Determine the (X, Y) coordinate at the center of the cell enclosing the given text.  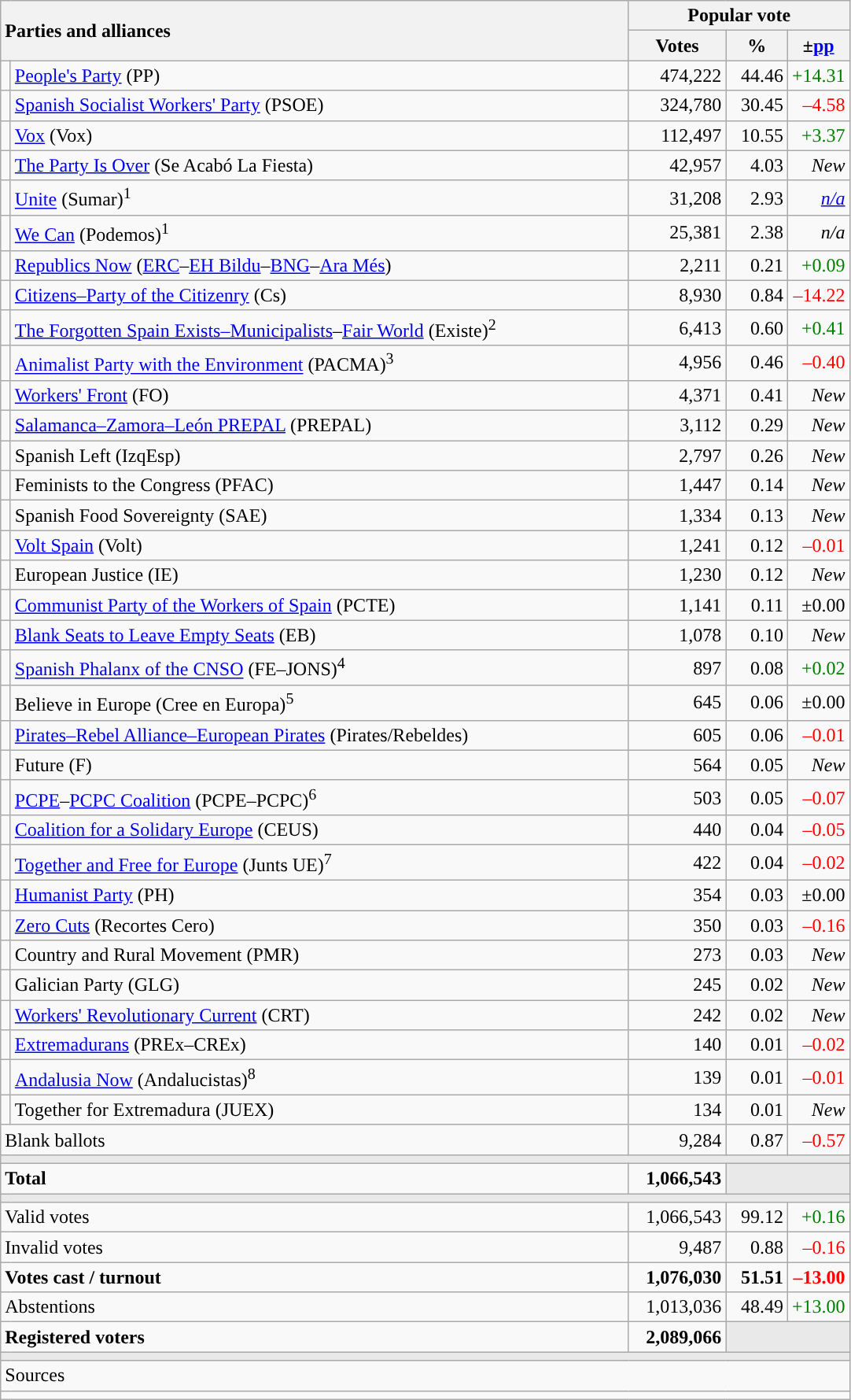
0.87 (757, 1140)
Invalid votes (315, 1247)
Parties and alliances (315, 31)
0.88 (757, 1247)
+0.41 (818, 327)
Salamanca–Zamora–León PREPAL (PREPAL) (319, 426)
–0.07 (818, 798)
422 (677, 863)
Volt Spain (Volt) (319, 545)
Unite (Sumar)1 (319, 198)
354 (677, 895)
99.12 (757, 1217)
+14.31 (818, 76)
Galician Party (GLG) (319, 985)
Sources (425, 1376)
503 (677, 798)
2,211 (677, 265)
0.84 (757, 295)
Believe in Europe (Cree en Europa)5 (319, 704)
–0.40 (818, 364)
+3.37 (818, 135)
2.38 (757, 233)
Animalist Party with the Environment (PACMA)3 (319, 364)
+0.16 (818, 1217)
Citizens–Party of the Citizenry (Cs) (319, 295)
Spanish Socialist Workers' Party (PSOE) (319, 105)
25,381 (677, 233)
3,112 (677, 426)
140 (677, 1045)
1,078 (677, 635)
1,334 (677, 515)
Future (F) (319, 765)
0.14 (757, 486)
564 (677, 765)
48.49 (757, 1307)
Together for Extremadura (JUEX) (319, 1110)
645 (677, 704)
Andalusia Now (Andalucistas)8 (319, 1078)
1,141 (677, 605)
Valid votes (315, 1217)
–14.22 (818, 295)
6,413 (677, 327)
Feminists to the Congress (PFAC) (319, 486)
2.93 (757, 198)
273 (677, 955)
Blank Seats to Leave Empty Seats (EB) (319, 635)
Coalition for a Solidary Europe (CEUS) (319, 830)
Humanist Party (PH) (319, 895)
The Party Is Over (Se Acabó La Fiesta) (319, 165)
Votes cast / turnout (315, 1277)
Total (315, 1179)
0.21 (757, 265)
350 (677, 925)
+13.00 (818, 1307)
European Justice (IE) (319, 575)
4.03 (757, 165)
8,930 (677, 295)
474,222 (677, 76)
Spanish Phalanx of the CNSO (FE–JONS)4 (319, 667)
134 (677, 1110)
0.11 (757, 605)
0.46 (757, 364)
Spanish Left (IzqEsp) (319, 456)
1,447 (677, 486)
605 (677, 735)
The Forgotten Spain Exists–Municipalists–Fair World (Existe)2 (319, 327)
0.10 (757, 635)
Votes (677, 46)
9,487 (677, 1247)
Vox (Vox) (319, 135)
112,497 (677, 135)
–13.00 (818, 1277)
+0.09 (818, 265)
1,241 (677, 545)
±pp (818, 46)
31,208 (677, 198)
% (757, 46)
0.41 (757, 395)
139 (677, 1078)
–0.57 (818, 1140)
0.13 (757, 515)
Zero Cuts (Recortes Cero) (319, 925)
Together and Free for Europe (Junts UE)7 (319, 863)
2,797 (677, 456)
Communist Party of the Workers of Spain (PCTE) (319, 605)
10.55 (757, 135)
Extremadurans (PREx–CREx) (319, 1045)
–0.05 (818, 830)
Workers' Front (FO) (319, 395)
Abstentions (315, 1307)
Pirates–Rebel Alliance–European Pirates (Pirates/Rebeldes) (319, 735)
1,013,036 (677, 1307)
42,957 (677, 165)
We Can (Podemos)1 (319, 233)
1,230 (677, 575)
PCPE–PCPC Coalition (PCPE–PCPC)6 (319, 798)
0.26 (757, 456)
0.60 (757, 327)
Blank ballots (315, 1140)
Registered voters (315, 1337)
+0.02 (818, 667)
0.29 (757, 426)
4,371 (677, 395)
–4.58 (818, 105)
9,284 (677, 1140)
30.45 (757, 105)
242 (677, 1015)
440 (677, 830)
Workers' Revolutionary Current (CRT) (319, 1015)
0.08 (757, 667)
2,089,066 (677, 1337)
245 (677, 985)
897 (677, 667)
324,780 (677, 105)
51.51 (757, 1277)
Country and Rural Movement (PMR) (319, 955)
People's Party (PP) (319, 76)
Republics Now (ERC–EH Bildu–BNG–Ara Més) (319, 265)
4,956 (677, 364)
1,076,030 (677, 1277)
Popular vote (739, 16)
44.46 (757, 76)
Spanish Food Sovereignty (SAE) (319, 515)
